Search for the cell housing the specified text and yield its (x, y) center coordinate. 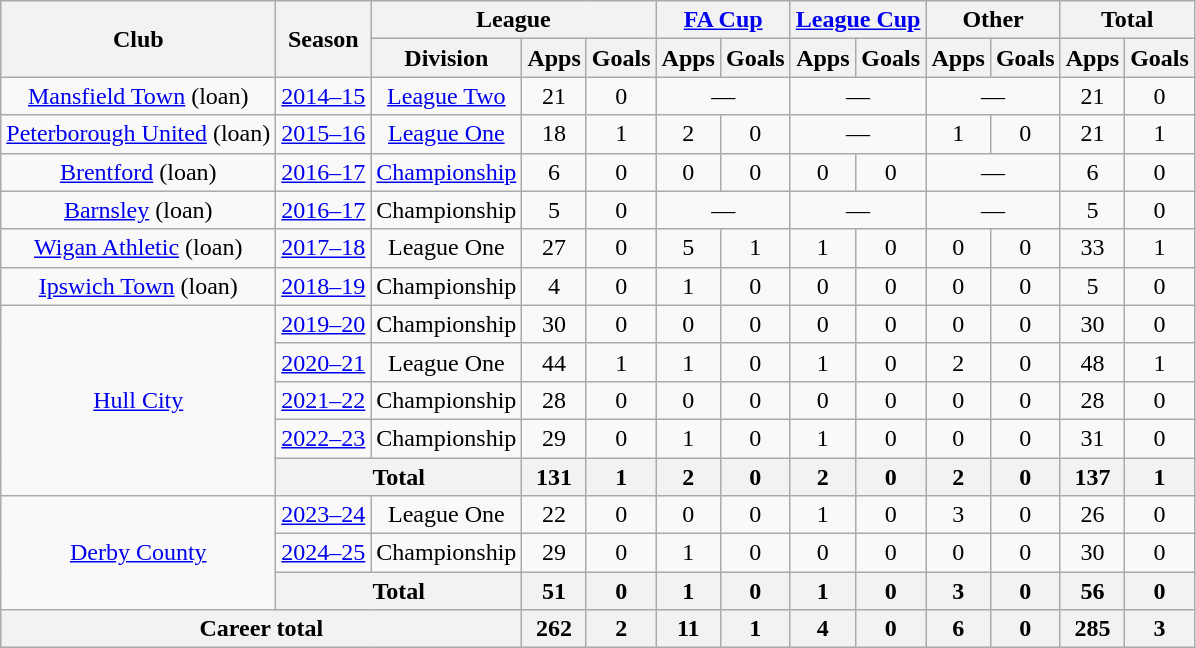
48 (1092, 362)
Club (138, 39)
Peterborough United (loan) (138, 134)
2024–25 (324, 553)
Mansfield Town (loan) (138, 96)
56 (1092, 591)
Barnsley (loan) (138, 210)
27 (554, 248)
131 (554, 477)
Derby County (138, 553)
262 (554, 629)
Brentford (loan) (138, 172)
2019–20 (324, 324)
Division (446, 58)
26 (1092, 515)
2018–19 (324, 286)
Other (993, 20)
League Cup (858, 20)
31 (1092, 438)
FA Cup (723, 20)
Hull City (138, 400)
137 (1092, 477)
2023–24 (324, 515)
Season (324, 39)
51 (554, 591)
285 (1092, 629)
18 (554, 134)
33 (1092, 248)
Career total (262, 629)
League Two (446, 96)
2022–23 (324, 438)
22 (554, 515)
2015–16 (324, 134)
2020–21 (324, 362)
2014–15 (324, 96)
11 (688, 629)
2021–22 (324, 400)
Wigan Athletic (loan) (138, 248)
Ipswich Town (loan) (138, 286)
League (514, 20)
44 (554, 362)
2017–18 (324, 248)
